Provide the (X, Y) coordinate of the cell's center where the given text is located.  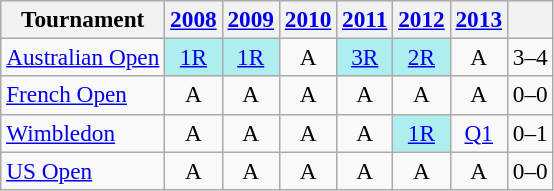
2008 (194, 19)
US Open (83, 170)
French Open (83, 95)
Q1 (478, 133)
Tournament (83, 19)
2010 (308, 19)
2R (422, 57)
3–4 (530, 57)
2011 (365, 19)
2012 (422, 19)
3R (365, 57)
Wimbledon (83, 133)
Australian Open (83, 57)
2009 (250, 19)
0–1 (530, 133)
2013 (478, 19)
